For the text-containing cell, return its midpoint in (X, Y) coordinate format. 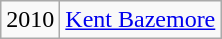
2010 (30, 20)
Kent Bazemore (140, 20)
